Search for the cell housing the specified text and yield its (x, y) center coordinate. 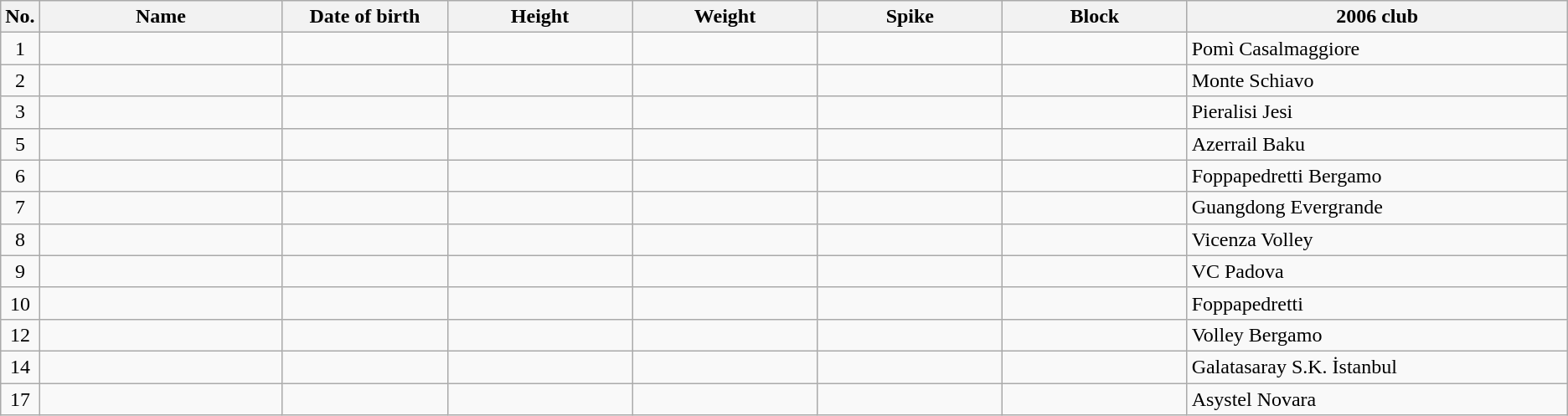
Height (539, 17)
Date of birth (365, 17)
9 (20, 271)
2 (20, 80)
Galatasaray S.K. İstanbul (1377, 367)
Guangdong Evergrande (1377, 208)
17 (20, 399)
2006 club (1377, 17)
5 (20, 144)
10 (20, 303)
Asystel Novara (1377, 399)
Name (161, 17)
No. (20, 17)
6 (20, 176)
12 (20, 335)
Spike (910, 17)
Foppapedretti (1377, 303)
Pomì Casalmaggiore (1377, 49)
Volley Bergamo (1377, 335)
1 (20, 49)
VC Padova (1377, 271)
14 (20, 367)
Block (1096, 17)
Monte Schiavo (1377, 80)
8 (20, 239)
7 (20, 208)
Azerrail Baku (1377, 144)
Foppapedretti Bergamo (1377, 176)
Pieralisi Jesi (1377, 112)
Weight (725, 17)
3 (20, 112)
Vicenza Volley (1377, 239)
